Return [X, Y] of the center of cell containing provided text 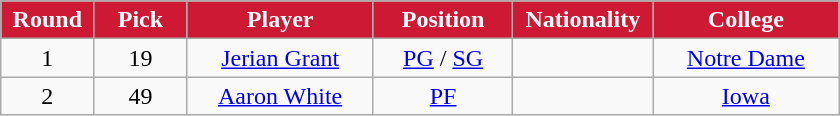
2 [48, 96]
Iowa [746, 96]
Round [48, 20]
Pick [140, 20]
Aaron White [280, 96]
49 [140, 96]
PG / SG [443, 58]
Notre Dame [746, 58]
Nationality [583, 20]
College [746, 20]
PF [443, 96]
Player [280, 20]
Position [443, 20]
Jerian Grant [280, 58]
19 [140, 58]
1 [48, 58]
